From the cell containing the given text, extract its center point as [x, y] coordinate. 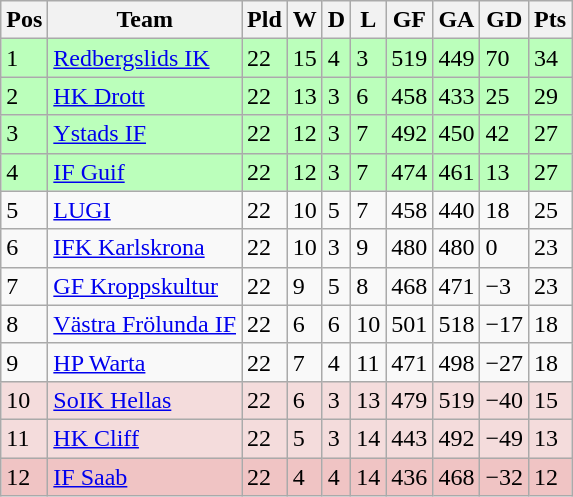
GF Kroppskultur [145, 286]
IFK Karlskrona [145, 248]
0 [504, 248]
34 [550, 58]
70 [504, 58]
LUGI [145, 210]
−3 [504, 286]
436 [410, 477]
−17 [504, 324]
Pld [265, 20]
Ystads IF [145, 134]
W [304, 20]
IF Guif [145, 172]
HK Cliff [145, 438]
42 [504, 134]
L [368, 20]
440 [456, 210]
Pts [550, 20]
443 [410, 438]
GA [456, 20]
−32 [504, 477]
HK Drott [145, 96]
450 [456, 134]
479 [410, 400]
D [336, 20]
474 [410, 172]
−49 [504, 438]
461 [456, 172]
−40 [504, 400]
Västra Frölunda IF [145, 324]
GF [410, 20]
SoIK Hellas [145, 400]
498 [456, 362]
29 [550, 96]
−27 [504, 362]
Pos [24, 20]
518 [456, 324]
GD [504, 20]
HP Warta [145, 362]
433 [456, 96]
449 [456, 58]
Team [145, 20]
501 [410, 324]
Redbergslids IK [145, 58]
IF Saab [145, 477]
2 [24, 96]
1 [24, 58]
